Identify which cell holds the provided text, then report its [X, Y] central coordinate. 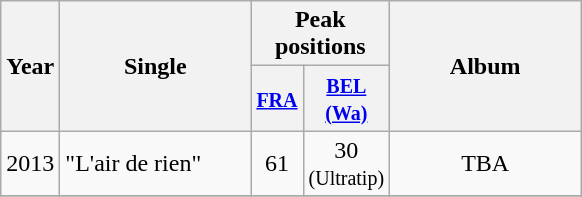
Year [30, 66]
BEL (Wa) [346, 98]
FRA [277, 98]
"L'air de rien" [156, 164]
Peak positions [320, 34]
61 [277, 164]
TBA [486, 164]
30(Ultratip) [346, 164]
Single [156, 66]
Album [486, 66]
2013 [30, 164]
